Locate the cell with the specified text and output its (X, Y) center coordinate. 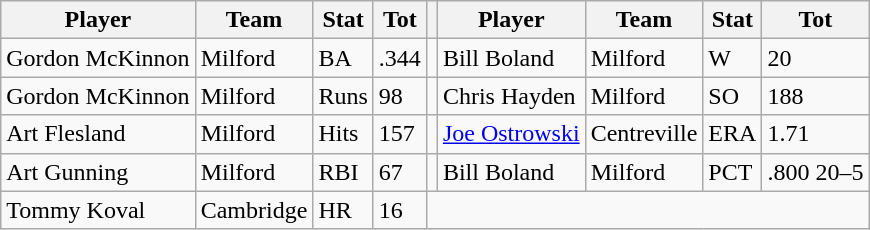
16 (400, 210)
157 (400, 134)
Centreville (644, 134)
98 (400, 96)
20 (816, 58)
SO (732, 96)
.800 20–5 (816, 172)
Cambridge (254, 210)
Art Flesland (98, 134)
1.71 (816, 134)
BA (343, 58)
Runs (343, 96)
PCT (732, 172)
Tommy Koval (98, 210)
HR (343, 210)
Art Gunning (98, 172)
ERA (732, 134)
67 (400, 172)
Joe Ostrowski (511, 134)
Hits (343, 134)
188 (816, 96)
Chris Hayden (511, 96)
.344 (400, 58)
W (732, 58)
RBI (343, 172)
